Locate the cell with the specified text and output its (X, Y) center coordinate. 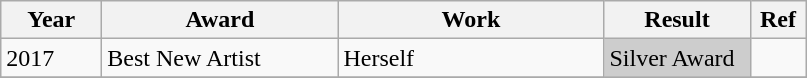
2017 (52, 58)
Ref (778, 20)
Award (220, 20)
Best New Artist (220, 58)
Silver Award (677, 58)
Herself (471, 58)
Year (52, 20)
Result (677, 20)
Work (471, 20)
